Identify which cell holds the provided text, then report its (X, Y) central coordinate. 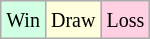
Win (24, 20)
Draw (72, 20)
Loss (126, 20)
